Scan for the cell matching the given text and deliver its (x, y) coordinate at center. 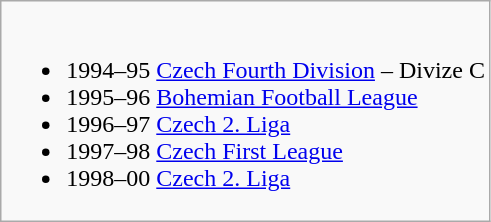
1994–95 Czech Fourth Division – Divize C1995–96 Bohemian Football League1996–97 Czech 2. Liga1997–98 Czech First League1998–00 Czech 2. Liga (246, 112)
